For the text-containing cell, return its midpoint in [X, Y] coordinate format. 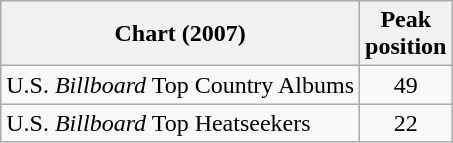
Chart (2007) [180, 34]
U.S. Billboard Top Heatseekers [180, 123]
49 [406, 85]
22 [406, 123]
U.S. Billboard Top Country Albums [180, 85]
Peakposition [406, 34]
